Return [X, Y] of the center of cell containing provided text 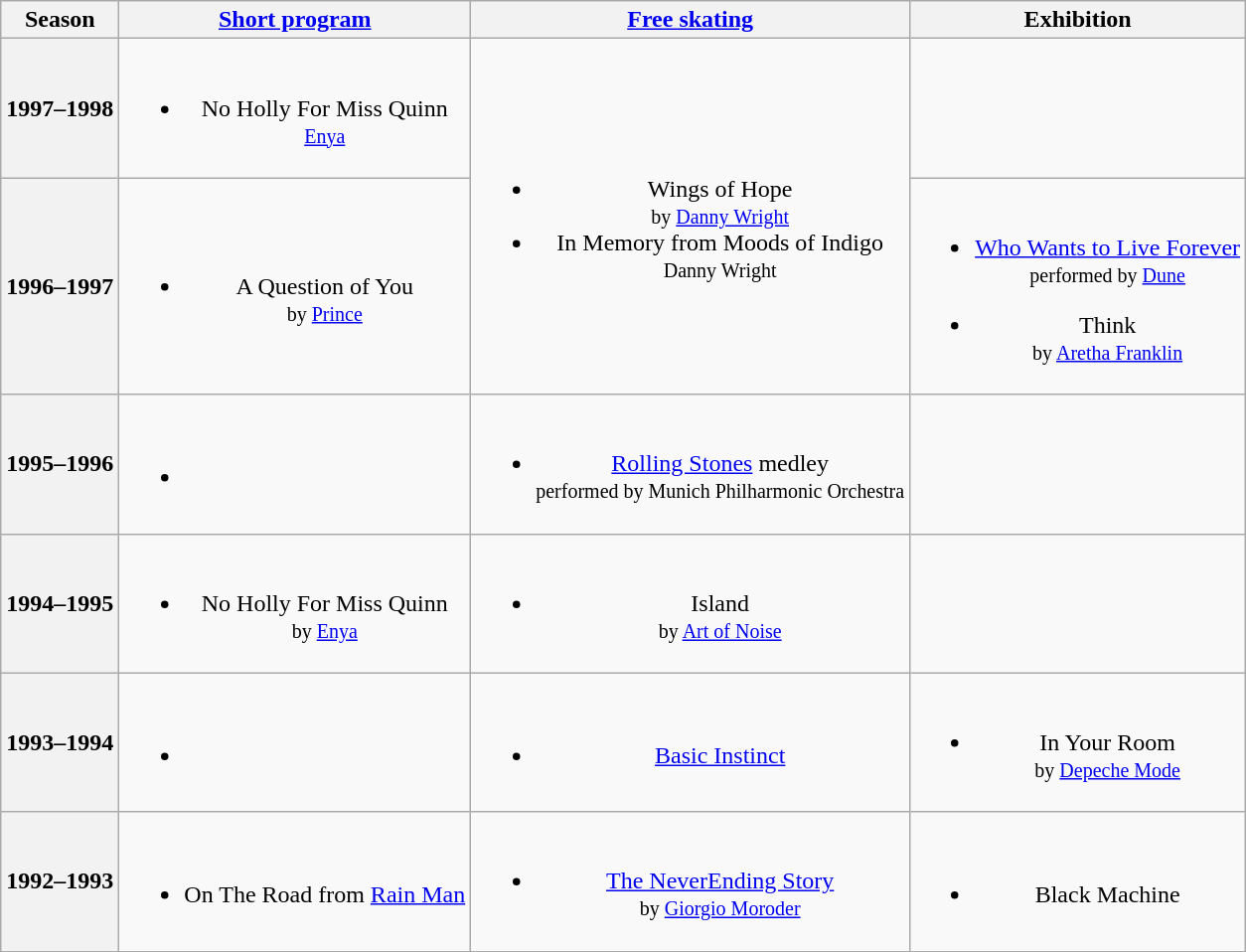
On The Road from Rain Man [295, 881]
1993–1994 [60, 742]
A Question of You by Prince [295, 286]
Wings of Hope by Danny Wright In Memory from Moods of Indigo Danny Wright [691, 217]
In Your Room by Depeche Mode [1078, 742]
Season [60, 20]
1996–1997 [60, 286]
Exhibition [1078, 20]
Free skating [691, 20]
1994–1995 [60, 603]
The NeverEnding Story by Giorgio Moroder [691, 881]
1997–1998 [60, 108]
Basic Instinct [691, 742]
No Holly For Miss Quinn by Enya [295, 603]
1995–1996 [60, 464]
No Holly For Miss Quinn Enya [295, 108]
1992–1993 [60, 881]
Rolling Stones medley performed by Munich Philharmonic Orchestra [691, 464]
Black Machine [1078, 881]
Who Wants to Live Forever performed by Dune Think by Aretha Franklin [1078, 286]
Island by Art of Noise [691, 603]
Short program [295, 20]
